Return (X, Y) of the center of cell containing provided text 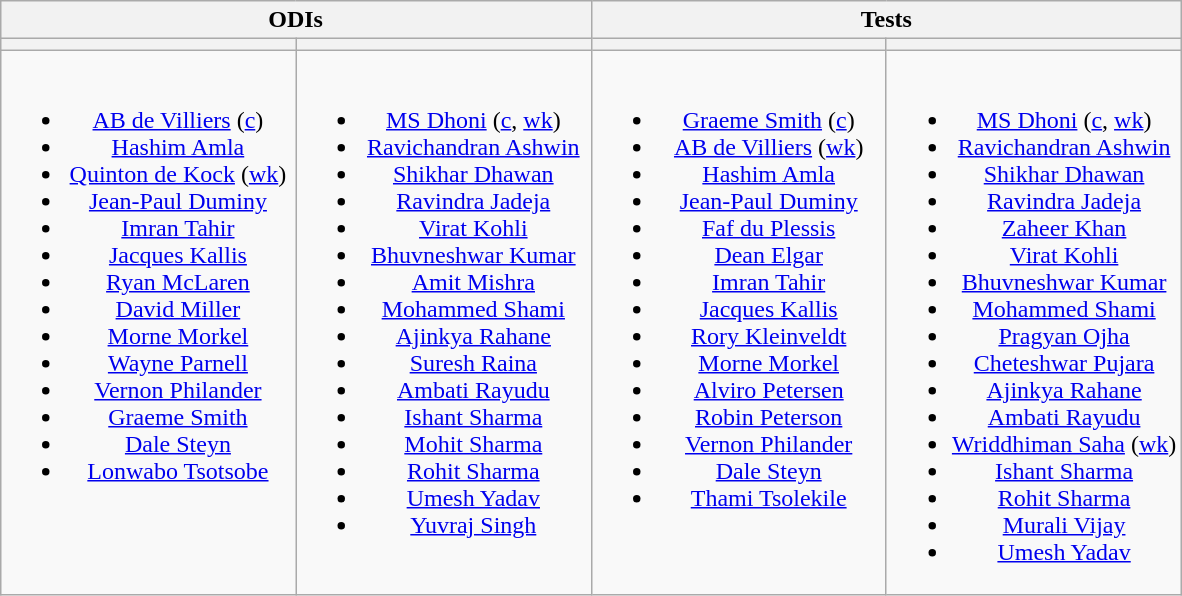
ODIs (296, 20)
Tests (886, 20)
